Capture the cell that displays the provided text and extract its (x, y) central coordinate. 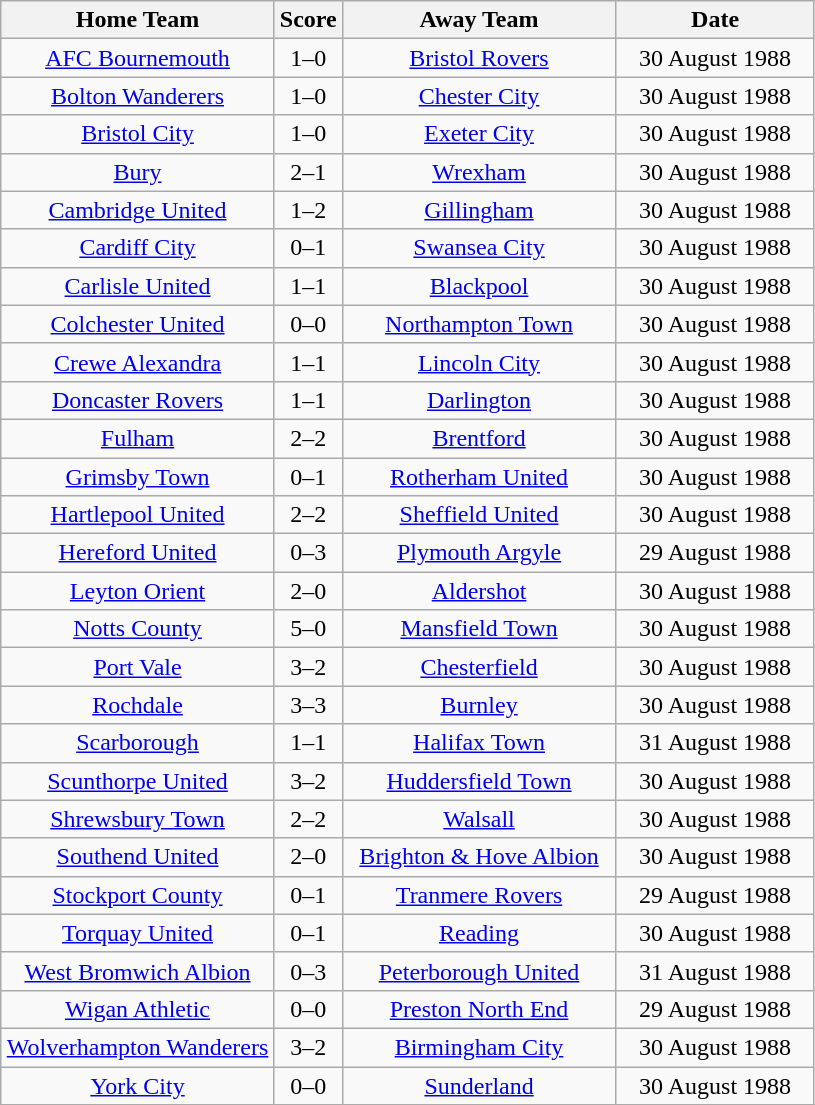
Huddersfield Town (479, 781)
Burnley (479, 705)
Wigan Athletic (138, 1009)
Darlington (479, 400)
Scarborough (138, 743)
Colchester United (138, 324)
AFC Bournemouth (138, 58)
Cardiff City (138, 248)
Reading (479, 933)
Peterborough United (479, 971)
Crewe Alexandra (138, 362)
Mansfield Town (479, 629)
Sheffield United (479, 515)
Bury (138, 172)
Plymouth Argyle (479, 553)
Home Team (138, 20)
Southend United (138, 857)
Shrewsbury Town (138, 819)
Bristol Rovers (479, 58)
Doncaster Rovers (138, 400)
Carlisle United (138, 286)
5–0 (308, 629)
1–2 (308, 210)
Wrexham (479, 172)
2–1 (308, 172)
Birmingham City (479, 1047)
Grimsby Town (138, 477)
Fulham (138, 438)
Aldershot (479, 591)
Bolton Wanderers (138, 96)
Date (716, 20)
Hereford United (138, 553)
Rochdale (138, 705)
Away Team (479, 20)
Rotherham United (479, 477)
Walsall (479, 819)
Torquay United (138, 933)
3–3 (308, 705)
Wolverhampton Wanderers (138, 1047)
Chesterfield (479, 667)
Bristol City (138, 134)
York City (138, 1085)
Brighton & Hove Albion (479, 857)
Lincoln City (479, 362)
Hartlepool United (138, 515)
Brentford (479, 438)
Leyton Orient (138, 591)
Halifax Town (479, 743)
Gillingham (479, 210)
Scunthorpe United (138, 781)
Sunderland (479, 1085)
Port Vale (138, 667)
Preston North End (479, 1009)
Exeter City (479, 134)
Notts County (138, 629)
Blackpool (479, 286)
Chester City (479, 96)
Stockport County (138, 895)
Cambridge United (138, 210)
West Bromwich Albion (138, 971)
Score (308, 20)
Northampton Town (479, 324)
Swansea City (479, 248)
Tranmere Rovers (479, 895)
